Provide the [X, Y] coordinate of the cell's center where the given text is located.  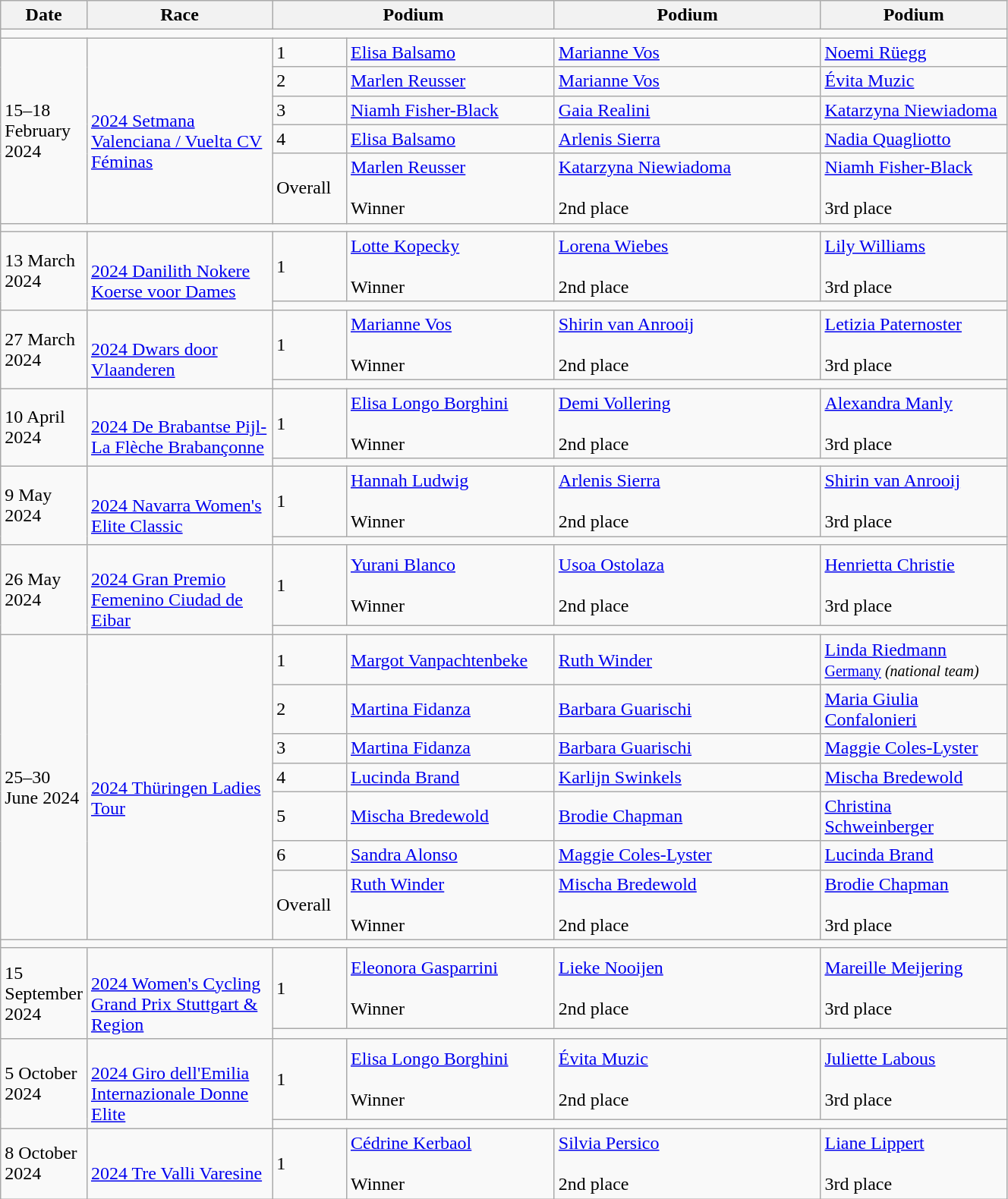
6 [310, 855]
Marlen Reusser [450, 81]
Silvia Persico2nd place [688, 1163]
Usoa Ostolaza2nd place [688, 585]
Sandra Alonso [450, 855]
Cédrine Kerbaol Winner [450, 1163]
Race [179, 15]
27 March 2024 [44, 349]
2024 De Brabantse Pijl-La Flèche Brabançonne [179, 428]
Karlijn Swinkels [688, 777]
Évita Muzic [914, 81]
2024 Danilith Nokere Koerse voor Dames [179, 270]
Yurani Blanco Winner [450, 585]
2024 Thüringen Ladies Tour [179, 788]
2024 Tre Valli Varesine [179, 1163]
Arlenis Sierra [688, 139]
2024 Gran Premio Femenino Ciudad de Eibar [179, 590]
Nadia Quagliotto [914, 139]
2024 Navarra Women's Elite Classic [179, 505]
26 May 2024 [44, 590]
Date [44, 15]
Henrietta Christie3rd place [914, 585]
Lieke Nooijen2nd place [688, 988]
5 [310, 817]
2024 Setmana Valenciana / Vuelta CV Féminas [179, 131]
Brodie Chapman [688, 817]
10 April 2024 [44, 428]
Margot Vanpachtenbeke [450, 660]
Lorena Wiebes 2nd place [688, 266]
Marianne Vos Winner [450, 345]
Eleonora Gasparrini Winner [450, 988]
Lotte Kopecky Winner [450, 266]
Shirin van Anrooij3rd place [914, 502]
Letizia Paternoster 3rd place [914, 345]
Niamh Fisher-Black [450, 110]
Maria Giulia Confalonieri [914, 709]
9 May 2024 [44, 505]
Katarzyna Niewiadoma [914, 110]
Niamh Fisher-Black 3rd place [914, 188]
Lily Williams 3rd place [914, 266]
Brodie Chapman3rd place [914, 905]
5 October 2024 [44, 1084]
Linda Riedmann Germany (national team) [914, 660]
2024 Women's Cycling Grand Prix Stuttgart & Region [179, 993]
Christina Schweinberger [914, 817]
Mischa Bredewold 2nd place [688, 905]
Gaia Realini [688, 110]
Katarzyna Niewiadoma 2nd place [688, 188]
15 September 2024 [44, 993]
Ruth Winder Winner [450, 905]
Mareille Meijering3rd place [914, 988]
Hannah Ludwig Winner [450, 502]
Noemi Rüegg [914, 52]
13 March 2024 [44, 270]
Liane Lippert3rd place [914, 1163]
25–30 June 2024 [44, 788]
2024 Giro dell'Emilia Internazionale Donne Elite [179, 1084]
8 October 2024 [44, 1163]
Arlenis Sierra2nd place [688, 502]
Alexandra Manly3rd place [914, 423]
Marlen Reusser Winner [450, 188]
Juliette Labous3rd place [914, 1078]
Évita Muzic2nd place [688, 1078]
Ruth Winder [688, 660]
15–18 February 2024 [44, 131]
Shirin van Anrooij 2nd place [688, 345]
Demi Vollering2nd place [688, 423]
2024 Dwars door Vlaanderen [179, 349]
